Locate the cell with the specified text and output its [X, Y] center coordinate. 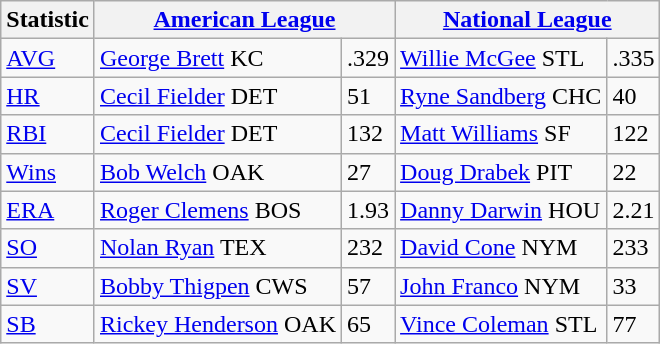
Matt Williams SF [501, 134]
232 [368, 248]
Bob Welch OAK [218, 172]
David Cone NYM [501, 248]
Rickey Henderson OAK [218, 324]
Danny Darwin HOU [501, 210]
American League [244, 20]
233 [634, 248]
Bobby Thigpen CWS [218, 286]
Willie McGee STL [501, 58]
Doug Drabek PIT [501, 172]
77 [634, 324]
SB [48, 324]
122 [634, 134]
1.93 [368, 210]
.329 [368, 58]
ERA [48, 210]
Ryne Sandberg CHC [501, 96]
22 [634, 172]
65 [368, 324]
Statistic [48, 20]
John Franco NYM [501, 286]
57 [368, 286]
Wins [48, 172]
National League [528, 20]
51 [368, 96]
Roger Clemens BOS [218, 210]
Vince Coleman STL [501, 324]
George Brett KC [218, 58]
RBI [48, 134]
.335 [634, 58]
2.21 [634, 210]
33 [634, 286]
27 [368, 172]
132 [368, 134]
AVG [48, 58]
Nolan Ryan TEX [218, 248]
SO [48, 248]
SV [48, 286]
40 [634, 96]
HR [48, 96]
